Search for the cell housing the specified text and yield its (x, y) center coordinate. 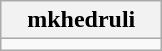
mkhedruli (82, 20)
